Identify which cell holds the provided text, then report its (X, Y) central coordinate. 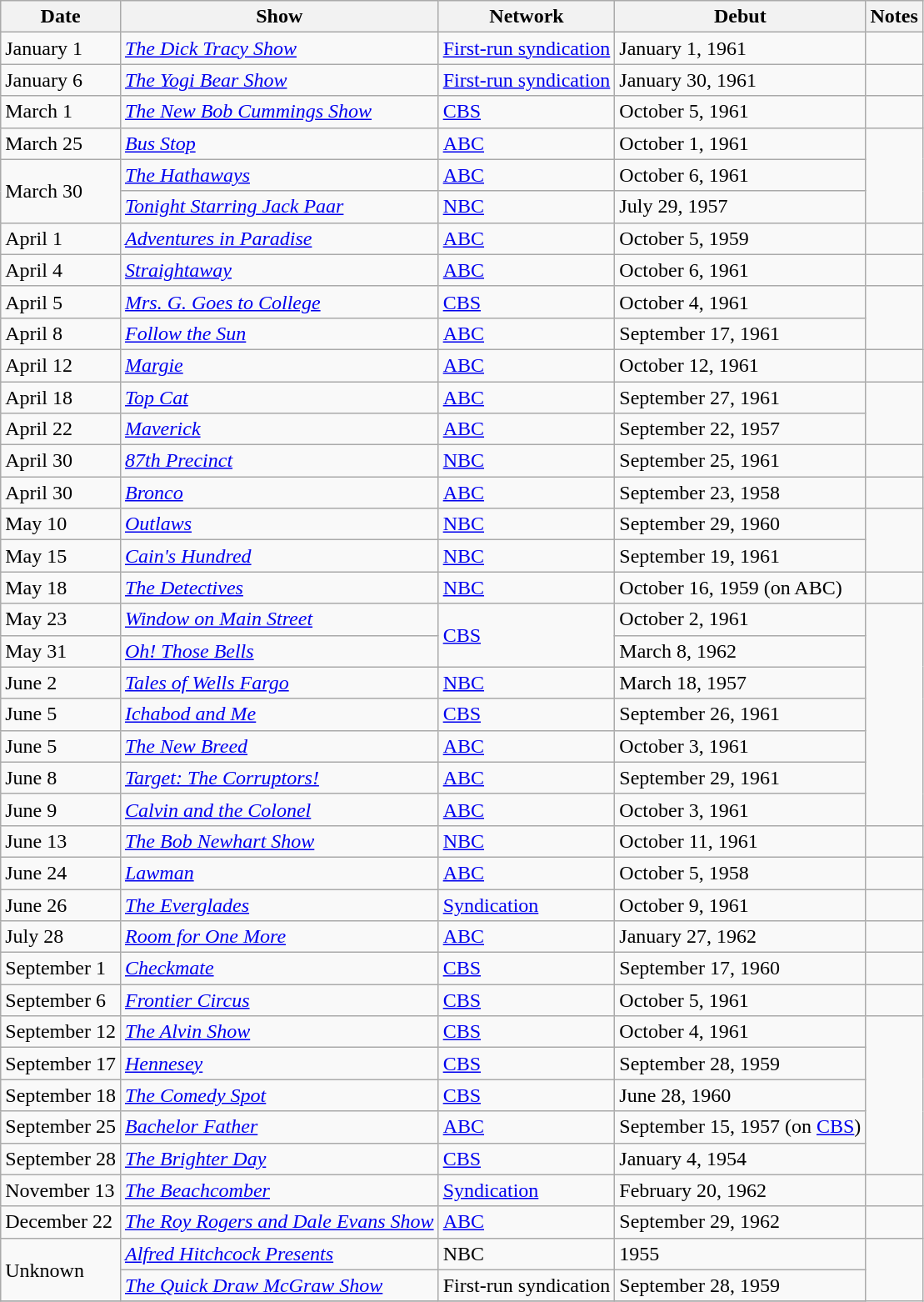
April 18 (61, 398)
Calvin and the Colonel (279, 809)
May 31 (61, 651)
Tales of Wells Fargo (279, 683)
September 29, 1960 (740, 524)
1955 (740, 1254)
September 27, 1961 (740, 398)
April 12 (61, 365)
September 19, 1961 (740, 556)
March 1 (61, 112)
September 17, 1961 (740, 333)
September 25 (61, 1127)
Bachelor Father (279, 1127)
Straightaway (279, 270)
The Yogi Bear Show (279, 80)
Bus Stop (279, 143)
Bronco (279, 493)
October 9, 1961 (740, 904)
March 8, 1962 (740, 651)
The Quick Draw McGraw Show (279, 1285)
September 29, 1962 (740, 1222)
Tonight Starring Jack Paar (279, 207)
October 16, 1959 (on ABC) (740, 588)
Lawman (279, 873)
September 18 (61, 1095)
May 23 (61, 619)
The Detectives (279, 588)
September 1 (61, 969)
Frontier Circus (279, 1000)
October 5, 1959 (740, 238)
The Dick Tracy Show (279, 48)
The Beachcomber (279, 1190)
Outlaws (279, 524)
The Brighter Day (279, 1159)
The New Bob Cummings Show (279, 112)
April 22 (61, 429)
September 12 (61, 1032)
May 15 (61, 556)
June 28, 1960 (740, 1095)
April 1 (61, 238)
Maverick (279, 429)
December 22 (61, 1222)
Adventures in Paradise (279, 238)
September 15, 1957 (on CBS) (740, 1127)
January 4, 1954 (740, 1159)
April 8 (61, 333)
Alfred Hitchcock Presents (279, 1254)
Top Cat (279, 398)
June 8 (61, 778)
Margie (279, 365)
January 1, 1961 (740, 48)
The Alvin Show (279, 1032)
Cain's Hundred (279, 556)
The New Breed (279, 746)
Target: The Corruptors! (279, 778)
June 13 (61, 841)
February 20, 1962 (740, 1190)
March 18, 1957 (740, 683)
Mrs. G. Goes to College (279, 302)
May 18 (61, 588)
July 28 (61, 937)
September 17 (61, 1064)
March 30 (61, 191)
The Hathaways (279, 175)
September 22, 1957 (740, 429)
September 29, 1961 (740, 778)
September 17, 1960 (740, 969)
September 28 (61, 1159)
87th Precinct (279, 461)
Follow the Sun (279, 333)
Date (61, 17)
June 26 (61, 904)
January 27, 1962 (740, 937)
October 12, 1961 (740, 365)
September 26, 1961 (740, 714)
January 1 (61, 48)
November 13 (61, 1190)
April 4 (61, 270)
January 30, 1961 (740, 80)
Notes (894, 17)
The Everglades (279, 904)
June 2 (61, 683)
October 5, 1958 (740, 873)
The Bob Newhart Show (279, 841)
Show (279, 17)
The Roy Rogers and Dale Evans Show (279, 1222)
June 24 (61, 873)
Hennesey (279, 1064)
October 2, 1961 (740, 619)
May 10 (61, 524)
Unknown (61, 1269)
July 29, 1957 (740, 207)
June 9 (61, 809)
Window on Main Street (279, 619)
March 25 (61, 143)
January 6 (61, 80)
September 25, 1961 (740, 461)
Network (527, 17)
October 11, 1961 (740, 841)
Ichabod and Me (279, 714)
October 1, 1961 (740, 143)
April 5 (61, 302)
Debut (740, 17)
September 6 (61, 1000)
The Comedy Spot (279, 1095)
Oh! Those Bells (279, 651)
Room for One More (279, 937)
September 23, 1958 (740, 493)
Checkmate (279, 969)
